Identify which cell holds the provided text, then report its [X, Y] central coordinate. 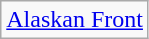
Alaskan Front [75, 20]
